Pinpoint the cell where the given text exists, returning its (x, y) midpoint coordinate. 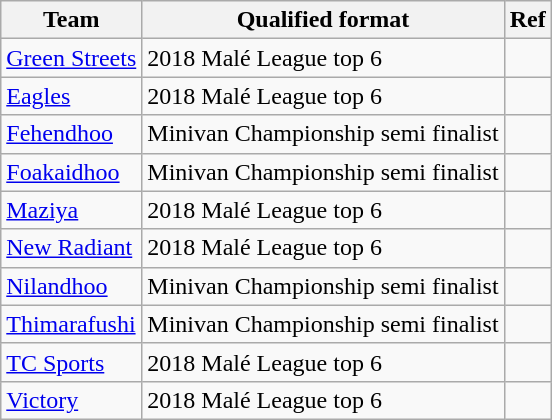
Thimarafushi (72, 324)
Nilandhoo (72, 286)
New Radiant (72, 248)
Qualified format (323, 20)
Eagles (72, 96)
Team (72, 20)
Ref (528, 20)
Green Streets (72, 58)
Maziya (72, 210)
Foakaidhoo (72, 172)
TC Sports (72, 362)
Fehendhoo (72, 134)
Victory (72, 400)
